For the text-containing cell, return its midpoint in (x, y) coordinate format. 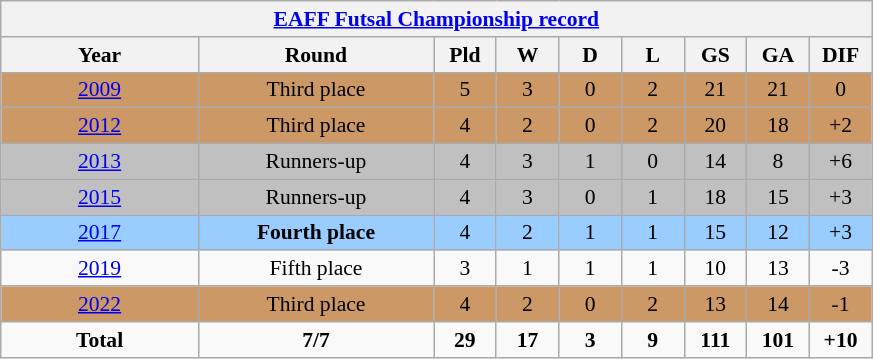
5 (466, 90)
-1 (840, 304)
L (652, 55)
29 (466, 340)
+6 (840, 162)
2019 (100, 269)
101 (778, 340)
111 (716, 340)
2017 (100, 233)
8 (778, 162)
-3 (840, 269)
Fifth place (316, 269)
DIF (840, 55)
20 (716, 126)
D (590, 55)
12 (778, 233)
EAFF Futsal Championship record (436, 19)
2013 (100, 162)
Total (100, 340)
9 (652, 340)
W (528, 55)
GS (716, 55)
17 (528, 340)
10 (716, 269)
+2 (840, 126)
Fourth place (316, 233)
2012 (100, 126)
Pld (466, 55)
7/7 (316, 340)
2009 (100, 90)
2015 (100, 197)
2022 (100, 304)
+10 (840, 340)
GA (778, 55)
Round (316, 55)
Year (100, 55)
